Output the (X, Y) coordinate of the center of the cell containing the given text.  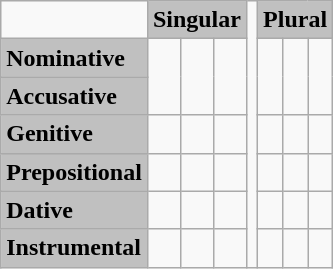
Accusative (74, 96)
Prepositional (74, 172)
Plural (296, 20)
Nominative (74, 58)
Singular (196, 20)
Genitive (74, 134)
Instrumental (74, 248)
Dative (74, 210)
